Pinpoint the cell where the given text exists, returning its (X, Y) midpoint coordinate. 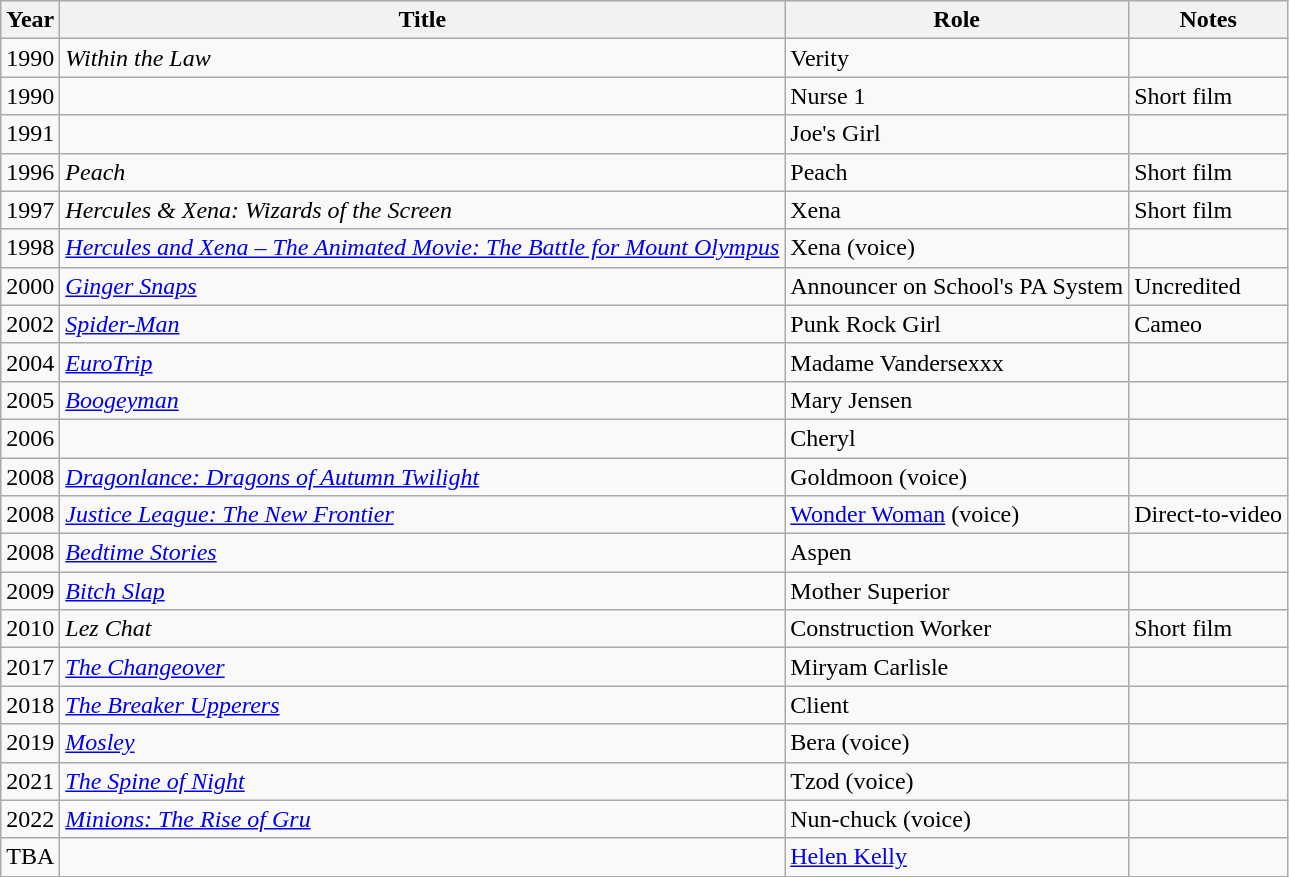
Ginger Snaps (422, 286)
2000 (30, 286)
Aspen (957, 553)
Within the Law (422, 58)
Uncredited (1208, 286)
2004 (30, 362)
Role (957, 20)
Bera (voice) (957, 743)
Year (30, 20)
Wonder Woman (voice) (957, 515)
Bitch Slap (422, 591)
Construction Worker (957, 629)
Mary Jensen (957, 400)
Title (422, 20)
Joe's Girl (957, 134)
Hercules and Xena – The Animated Movie: The Battle for Mount Olympus (422, 248)
Lez Chat (422, 629)
Verity (957, 58)
2006 (30, 438)
2021 (30, 781)
Mosley (422, 743)
Nun-chuck (voice) (957, 819)
Mother Superior (957, 591)
Helen Kelly (957, 857)
Client (957, 705)
2010 (30, 629)
2018 (30, 705)
Cheryl (957, 438)
The Breaker Upperers (422, 705)
Hercules & Xena: Wizards of the Screen (422, 210)
EuroTrip (422, 362)
2022 (30, 819)
Bedtime Stories (422, 553)
Tzod (voice) (957, 781)
Boogeyman (422, 400)
Justice League: The New Frontier (422, 515)
1997 (30, 210)
1998 (30, 248)
2019 (30, 743)
Xena (voice) (957, 248)
1996 (30, 172)
Announcer on School's PA System (957, 286)
Direct-to-video (1208, 515)
2017 (30, 667)
2009 (30, 591)
Minions: The Rise of Gru (422, 819)
Madame Vandersexxx (957, 362)
Cameo (1208, 324)
Punk Rock Girl (957, 324)
Dragonlance: Dragons of Autumn Twilight (422, 477)
Miryam Carlisle (957, 667)
The Changeover (422, 667)
TBA (30, 857)
Goldmoon (voice) (957, 477)
The Spine of Night (422, 781)
2002 (30, 324)
Nurse 1 (957, 96)
2005 (30, 400)
Spider-Man (422, 324)
Xena (957, 210)
Notes (1208, 20)
1991 (30, 134)
